Find where the given text appears and provide that cell's center as (X, Y) coordinate. 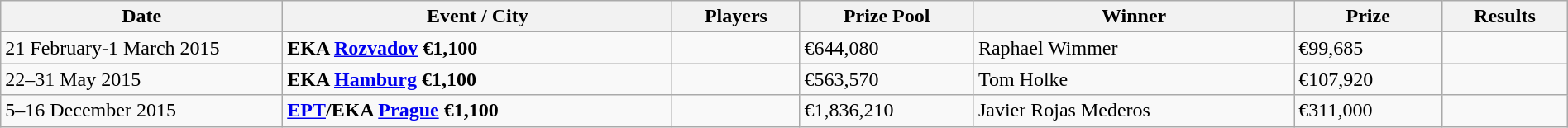
Results (1505, 17)
€107,920 (1368, 79)
€563,570 (887, 79)
Javier Rojas Mederos (1133, 111)
Prize (1368, 17)
€311,000 (1368, 111)
EPT/EKA Prague €1,100 (478, 111)
Event / City (478, 17)
21 February-1 March 2015 (142, 48)
5–16 December 2015 (142, 111)
EKA Rozvadov €1,100 (478, 48)
EKA Hamburg €1,100 (478, 79)
22–31 May 2015 (142, 79)
€1,836,210 (887, 111)
Prize Pool (887, 17)
€99,685 (1368, 48)
Raphael Wimmer (1133, 48)
Players (736, 17)
Tom Holke (1133, 79)
€644,080 (887, 48)
Date (142, 17)
Winner (1133, 17)
